Capture the cell that displays the provided text and extract its [X, Y] central coordinate. 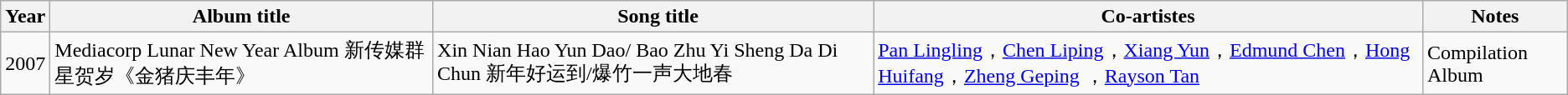
Compilation Album [1494, 63]
Year [25, 17]
Album title [241, 17]
Pan Lingling，Chen Liping，Xiang Yun，Edmund Chen，Hong Huifang，Zheng Geping ，Rayson Tan [1148, 63]
Notes [1494, 17]
Xin Nian Hao Yun Dao/ Bao Zhu Yi Sheng Da Di Chun 新年好运到/爆竹一声大地春 [653, 63]
Song title [653, 17]
2007 [25, 63]
Co-artistes [1148, 17]
Mediacorp Lunar New Year Album 新传媒群星贺岁《金猪庆丰年》 [241, 63]
